Output the (X, Y) coordinate of the center of the cell containing the given text.  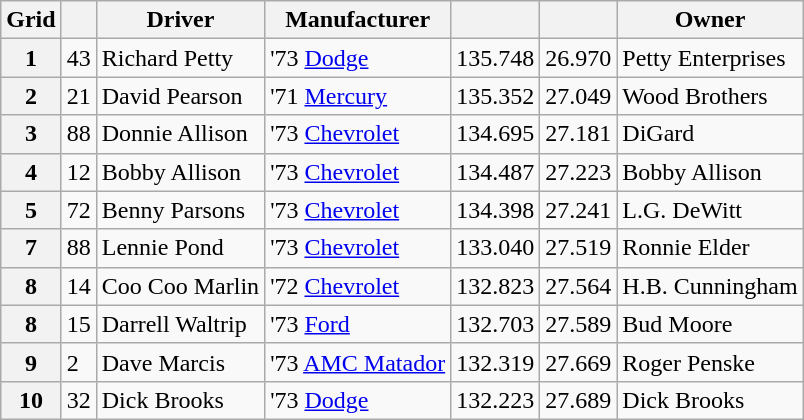
135.748 (496, 58)
132.319 (496, 362)
132.823 (496, 286)
27.589 (578, 324)
1 (31, 58)
Dave Marcis (180, 362)
3 (31, 134)
Wood Brothers (710, 96)
Owner (710, 20)
Manufacturer (358, 20)
72 (78, 210)
27.669 (578, 362)
Petty Enterprises (710, 58)
134.695 (496, 134)
26.970 (578, 58)
14 (78, 286)
H.B. Cunningham (710, 286)
DiGard (710, 134)
27.564 (578, 286)
132.703 (496, 324)
'73 Ford (358, 324)
27.223 (578, 172)
Benny Parsons (180, 210)
27.241 (578, 210)
43 (78, 58)
Darrell Waltrip (180, 324)
15 (78, 324)
'72 Chevrolet (358, 286)
Richard Petty (180, 58)
'71 Mercury (358, 96)
135.352 (496, 96)
32 (78, 400)
133.040 (496, 248)
134.487 (496, 172)
27.181 (578, 134)
10 (31, 400)
27.689 (578, 400)
132.223 (496, 400)
27.519 (578, 248)
Ronnie Elder (710, 248)
Roger Penske (710, 362)
Lennie Pond (180, 248)
Grid (31, 20)
5 (31, 210)
'73 AMC Matador (358, 362)
9 (31, 362)
Bud Moore (710, 324)
7 (31, 248)
134.398 (496, 210)
Driver (180, 20)
21 (78, 96)
27.049 (578, 96)
Donnie Allison (180, 134)
Coo Coo Marlin (180, 286)
David Pearson (180, 96)
12 (78, 172)
L.G. DeWitt (710, 210)
4 (31, 172)
